Extract the (x, y) coordinate from the center of the cell holding the provided text.  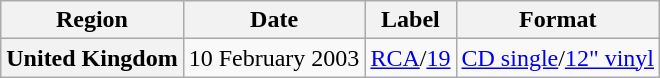
Date (274, 20)
Region (92, 20)
CD single/12" vinyl (558, 58)
RCA/19 (410, 58)
United Kingdom (92, 58)
10 February 2003 (274, 58)
Format (558, 20)
Label (410, 20)
